For the text-containing cell, return its midpoint in (X, Y) coordinate format. 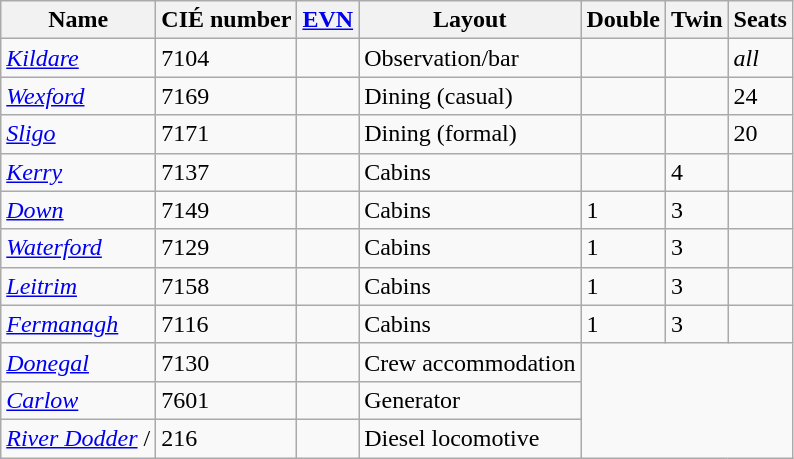
Kildare (78, 58)
Donegal (78, 362)
Observation/bar (470, 58)
Dining (casual) (470, 96)
7104 (226, 58)
7149 (226, 210)
Wexford (78, 96)
all (760, 58)
7171 (226, 134)
Waterford (78, 248)
24 (760, 96)
Dining (formal) (470, 134)
Sligo (78, 134)
7129 (226, 248)
Name (78, 20)
Down (78, 210)
Generator (470, 400)
Crew accommodation (470, 362)
7158 (226, 286)
Diesel locomotive (470, 438)
Carlow (78, 400)
Fermanagh (78, 324)
CIÉ number (226, 20)
7116 (226, 324)
20 (760, 134)
Layout (470, 20)
Double (623, 20)
7169 (226, 96)
7130 (226, 362)
216 (226, 438)
Leitrim (78, 286)
Kerry (78, 172)
EVN (328, 20)
River Dodder / (78, 438)
7137 (226, 172)
Twin (696, 20)
7601 (226, 400)
Seats (760, 20)
4 (696, 172)
